Return [x, y] of the center of cell containing provided text 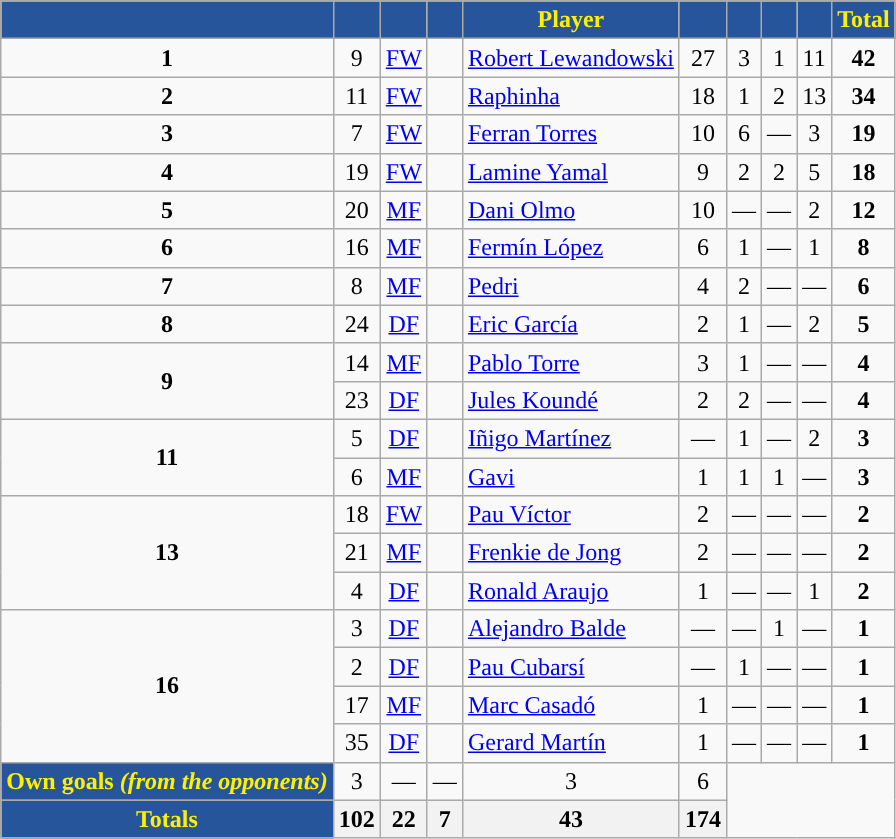
20 [356, 210]
Own goals (from the opponents) [167, 781]
Jules Koundé [570, 400]
Total [864, 20]
27 [702, 58]
34 [864, 96]
14 [356, 362]
Pablo Torre [570, 362]
Eric García [570, 324]
Gerard Martín [570, 743]
24 [356, 324]
Ferran Torres [570, 134]
17 [356, 705]
Gavi [570, 477]
Totals [167, 819]
Frenkie de Jong [570, 553]
Pedri [570, 286]
23 [356, 400]
Ronald Araujo [570, 591]
Marc Casadó [570, 705]
43 [570, 819]
21 [356, 553]
Fermín López [570, 248]
Iñigo Martínez [570, 438]
Pau Cubarsí [570, 667]
Lamine Yamal [570, 172]
Dani Olmo [570, 210]
35 [356, 743]
Alejandro Balde [570, 629]
12 [864, 210]
Player [570, 20]
Robert Lewandowski [570, 58]
174 [702, 819]
42 [864, 58]
Raphinha [570, 96]
102 [356, 819]
Pau Víctor [570, 515]
22 [404, 819]
